Pinpoint the cell where the given text exists, returning its [X, Y] midpoint coordinate. 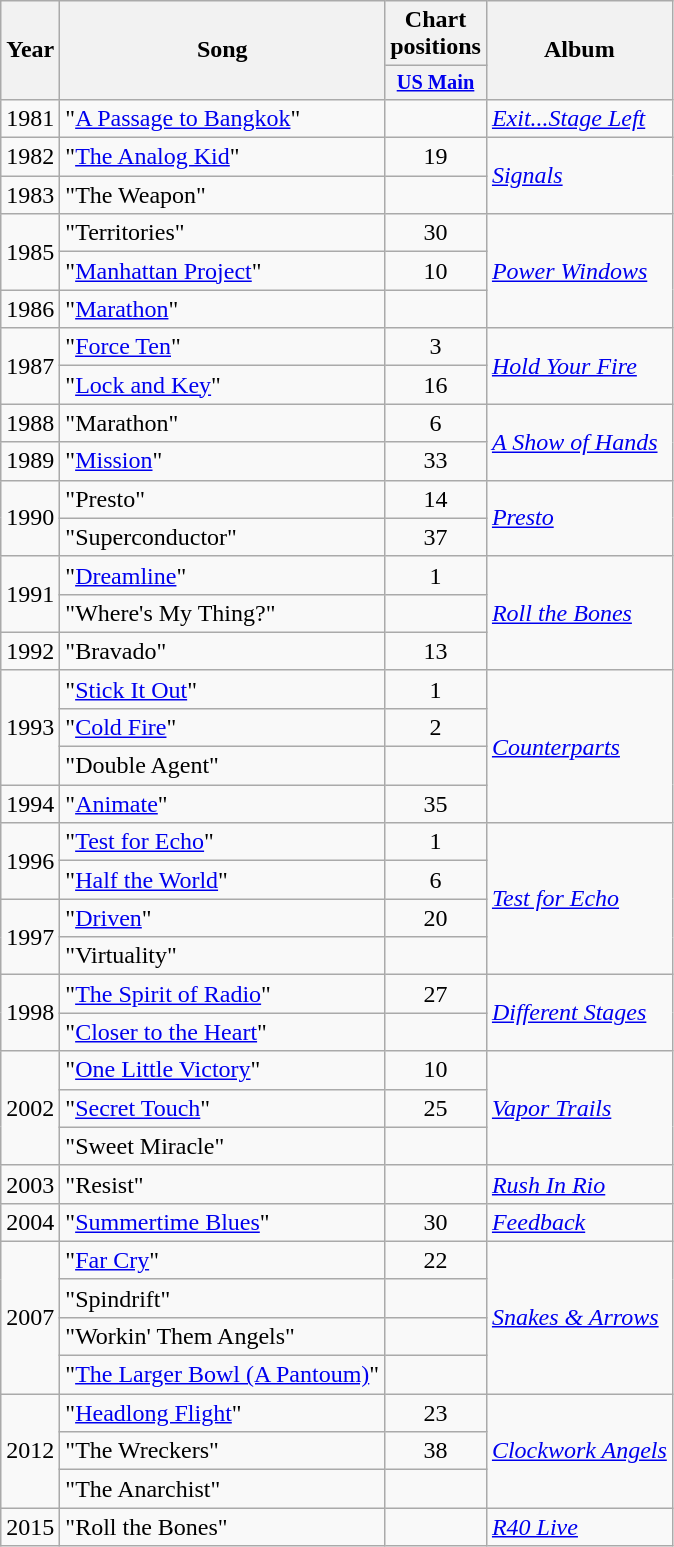
25 [436, 1108]
"Headlong Flight" [222, 1413]
38 [436, 1451]
"Bravado" [222, 651]
Test for Echo [579, 899]
2003 [30, 1184]
Exit...Stage Left [579, 118]
Hold Your Fire [579, 366]
Snakes & Arrows [579, 1317]
33 [436, 461]
"Workin' Them Angels" [222, 1336]
Power Windows [579, 271]
2002 [30, 1108]
"Far Cry" [222, 1260]
20 [436, 918]
2004 [30, 1222]
Clockwork Angels [579, 1451]
1990 [30, 518]
2007 [30, 1317]
"Summertime Blues" [222, 1222]
Vapor Trails [579, 1108]
"Driven" [222, 918]
"Manhattan Project" [222, 271]
16 [436, 385]
"Sweet Miracle" [222, 1146]
1996 [30, 861]
US Main [436, 83]
A Show of Hands [579, 442]
"One Little Victory" [222, 1070]
14 [436, 499]
"Spindrift" [222, 1298]
23 [436, 1413]
2012 [30, 1451]
22 [436, 1260]
"Virtuality" [222, 956]
"Secret Touch" [222, 1108]
"Resist" [222, 1184]
"Superconductor" [222, 537]
"Half the World" [222, 880]
"Lock and Key" [222, 385]
Presto [579, 518]
1992 [30, 651]
Roll the Bones [579, 613]
1994 [30, 804]
37 [436, 537]
1998 [30, 1013]
Rush In Rio [579, 1184]
1983 [30, 195]
"A Passage to Bangkok" [222, 118]
1997 [30, 937]
13 [436, 651]
"Cold Fire" [222, 727]
"Animate" [222, 804]
Chart positions [436, 34]
"The Larger Bowl (A Pantoum)" [222, 1375]
1986 [30, 309]
27 [436, 994]
19 [436, 157]
"Mission" [222, 461]
Different Stages [579, 1013]
Album [579, 50]
R40 Live [579, 1527]
"The Anarchist" [222, 1489]
Song [222, 50]
"Closer to the Heart" [222, 1032]
2 [436, 727]
"The Spirit of Radio" [222, 994]
"The Weapon" [222, 195]
35 [436, 804]
"Test for Echo" [222, 842]
"Where's My Thing?" [222, 613]
Signals [579, 176]
"Double Agent" [222, 766]
3 [436, 347]
"Stick It Out" [222, 689]
"Dreamline" [222, 575]
1982 [30, 157]
2015 [30, 1527]
"Territories" [222, 233]
"Roll the Bones" [222, 1527]
1981 [30, 118]
Feedback [579, 1222]
1985 [30, 252]
1987 [30, 366]
"The Analog Kid" [222, 157]
Counterparts [579, 746]
1993 [30, 727]
1991 [30, 594]
"The Wreckers" [222, 1451]
1988 [30, 423]
"Presto" [222, 499]
Year [30, 50]
1989 [30, 461]
"Force Ten" [222, 347]
